Capture the cell that displays the provided text and extract its (x, y) central coordinate. 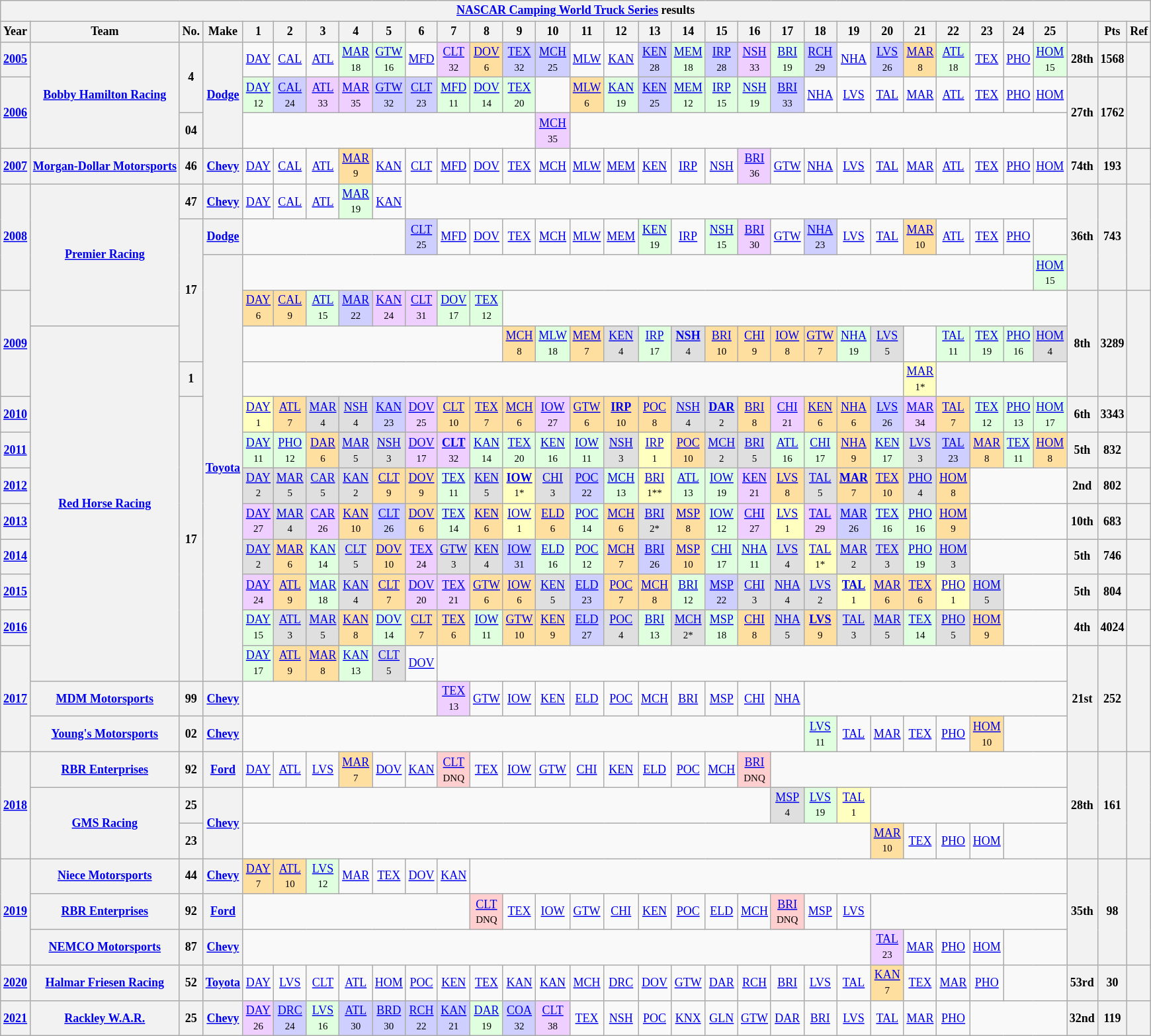
KEN28 (655, 60)
DAY7 (258, 877)
NSH15 (722, 237)
53rd (1082, 983)
35th (1082, 912)
10 (553, 32)
PHO5 (954, 628)
KAN21 (454, 1018)
ATL30 (356, 1018)
IOW8 (787, 343)
MSP10 (688, 556)
IOW31 (519, 556)
3343 (1113, 415)
PHO12 (290, 450)
CLT23 (421, 95)
KEN9 (553, 628)
NHA5 (787, 628)
BRD30 (389, 1018)
IRP10 (621, 415)
NHA23 (820, 237)
21st (1082, 699)
36th (1082, 237)
CLT25 (421, 237)
MEM18 (688, 60)
2016 (16, 628)
98 (1113, 912)
ATL13 (688, 486)
6 (421, 32)
DAY6 (258, 308)
KAN4 (356, 592)
32nd (1082, 1018)
CLT9 (389, 486)
1762 (1113, 112)
MSP4 (787, 805)
15 (722, 32)
27th (1082, 112)
CHI9 (755, 343)
Red Horse Racing (105, 503)
KEN16 (553, 450)
NHA19 (854, 343)
Morgan-Dollar Motorsports (105, 166)
CAR5 (323, 486)
2005 (16, 60)
DOV25 (421, 415)
GLN (722, 1018)
14 (688, 32)
NHA9 (854, 450)
2007 (16, 166)
KAN24 (389, 308)
ATL18 (954, 60)
LVS8 (787, 486)
IRP15 (722, 95)
GTW32 (389, 95)
TEX32 (519, 60)
ATL16 (787, 450)
TAL29 (820, 521)
IOW1 (519, 521)
11 (587, 32)
2014 (16, 556)
74th (1082, 166)
2013 (16, 521)
MCH7 (621, 556)
Bobby Hamilton Racing (105, 95)
6th (1082, 415)
ELD6 (553, 521)
Team (105, 32)
193 (1113, 166)
MCH35 (553, 130)
ATL15 (323, 308)
LVS3 (920, 450)
LVS12 (323, 877)
DRC (621, 983)
LVS19 (820, 805)
POC10 (688, 450)
DAY17 (258, 664)
ATL33 (323, 95)
TEX16 (887, 521)
GTW10 (519, 628)
22 (954, 32)
MFD11 (454, 95)
DAY15 (258, 628)
252 (1113, 699)
GMS Racing (105, 823)
CHI27 (755, 521)
TEX3 (887, 556)
MLW6 (587, 95)
4024 (1113, 628)
CAL9 (290, 308)
PHO13 (1019, 415)
2009 (16, 344)
21 (920, 32)
2010 (16, 415)
DAR2 (722, 415)
PHO4 (920, 486)
KEN21 (755, 486)
POC4 (621, 628)
IOW1* (519, 486)
HOM3 (954, 556)
12 (621, 32)
MCH25 (553, 60)
HOM4 (1050, 343)
MAR35 (356, 95)
04 (191, 130)
BRI8 (755, 415)
TAL3 (854, 628)
24 (1019, 32)
BRI33 (787, 95)
18 (820, 32)
CAR26 (323, 521)
MEM7 (587, 343)
LVS2 (820, 592)
CHI8 (755, 628)
3 (323, 32)
2008 (16, 237)
743 (1113, 237)
19 (854, 32)
LVS1 (787, 521)
7 (454, 32)
BRI13 (655, 628)
IOW27 (553, 415)
30 (1113, 983)
2018 (16, 806)
746 (1113, 556)
BRI30 (755, 237)
MAR34 (920, 415)
MAR2 (854, 556)
NHA11 (755, 556)
BRI2* (655, 521)
119 (1113, 1018)
RCH22 (421, 1018)
4th (1082, 628)
RCH29 (820, 60)
MCH13 (621, 486)
Premier Racing (105, 255)
TEX10 (887, 486)
HOM5 (987, 592)
HOM17 (1050, 415)
POC14 (587, 521)
TEX7 (487, 415)
KAN8 (356, 628)
CLT38 (553, 1018)
NASCAR Camping World Truck Series results (575, 11)
ELD23 (587, 592)
KEN17 (887, 450)
47 (191, 202)
MAR9 (356, 166)
LVS4 (787, 556)
MCH2* (688, 628)
832 (1113, 450)
2019 (16, 912)
DAY26 (258, 1018)
IRP17 (655, 343)
TAL1* (820, 556)
16 (755, 32)
804 (1113, 592)
NEMCO Motorsports (105, 947)
MAR1* (920, 379)
ATL3 (290, 628)
2nd (1082, 486)
2017 (16, 699)
BRI26 (655, 556)
TEX13 (454, 699)
02 (191, 734)
683 (1113, 521)
DAY1 (258, 415)
ATL7 (290, 415)
87 (191, 947)
POC8 (655, 415)
TAL11 (954, 343)
2011 (16, 450)
IOW12 (722, 521)
MLW18 (553, 343)
99 (191, 699)
Ref (1139, 32)
1568 (1113, 60)
Year (16, 32)
DAY12 (258, 95)
LVS5 (887, 343)
No. (191, 32)
BRI5 (755, 450)
802 (1113, 486)
2 (290, 32)
DAY11 (258, 450)
DAR19 (487, 1018)
POC12 (587, 556)
IOW6 (519, 592)
POC7 (621, 592)
2015 (16, 592)
CLT10 (454, 415)
PHO1 (954, 592)
LVS11 (820, 734)
BRI36 (755, 166)
GTW3 (454, 556)
GTW16 (389, 60)
KAN19 (621, 95)
TAL5 (820, 486)
13 (655, 32)
2012 (16, 486)
LVS16 (323, 1018)
MAR19 (356, 202)
ELD16 (553, 556)
MCH2 (722, 450)
10th (1082, 521)
KAN7 (887, 983)
Rackley W.A.R. (105, 1018)
TAL7 (954, 415)
LVS9 (820, 628)
IOW19 (722, 486)
Niece Motorsports (105, 877)
TEX24 (421, 556)
CHI21 (787, 415)
46 (191, 166)
MSP8 (688, 521)
8 (487, 32)
DOV9 (421, 486)
9 (519, 32)
POC22 (587, 486)
ELD27 (587, 628)
DOV20 (421, 592)
BRI12 (688, 592)
161 (1113, 806)
3289 (1113, 344)
BRI19 (787, 60)
BRI1** (655, 486)
TEX19 (987, 343)
KNX (688, 1018)
CLT31 (421, 308)
KAN2 (356, 486)
RCH (755, 983)
52 (191, 983)
GTW7 (820, 343)
PHO19 (920, 556)
CAL24 (290, 95)
TEX21 (454, 592)
Young's Motorsports (105, 734)
MAR22 (356, 308)
KAN13 (356, 664)
DAY27 (258, 521)
MSP18 (722, 628)
HOM10 (987, 734)
MEM12 (688, 95)
DAR6 (323, 450)
BRI10 (722, 343)
NSH19 (755, 95)
NSH33 (755, 60)
2006 (16, 112)
8th (1082, 344)
MSP22 (722, 592)
Make (222, 32)
5 (389, 32)
Halmar Friesen Racing (105, 983)
2020 (16, 983)
KEN25 (655, 95)
DOV10 (389, 556)
44 (191, 877)
KEN19 (655, 237)
DAY24 (258, 592)
COA32 (519, 1018)
NHA4 (787, 592)
2021 (16, 1018)
KAN23 (389, 415)
ATL10 (290, 877)
IRP1 (655, 450)
IRP28 (722, 60)
KAN10 (356, 521)
MAR26 (854, 521)
MDM Motorsports (105, 699)
Pts (1113, 32)
NHA6 (854, 415)
20 (887, 32)
DRC24 (290, 1018)
CLT26 (389, 521)
